Pinpoint the cell where the given text exists, returning its (X, Y) midpoint coordinate. 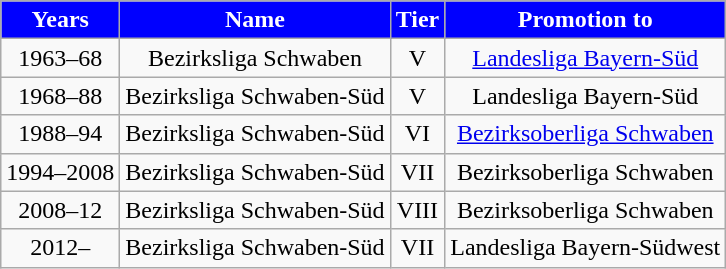
1988–94 (60, 134)
1994–2008 (60, 172)
Landesliga Bayern-Südwest (586, 248)
2012– (60, 248)
1963–68 (60, 58)
Years (60, 20)
Name (255, 20)
1968–88 (60, 96)
Promotion to (586, 20)
VIII (418, 210)
2008–12 (60, 210)
Tier (418, 20)
Bezirksliga Schwaben (255, 58)
VI (418, 134)
